Search for the cell housing the specified text and yield its [x, y] center coordinate. 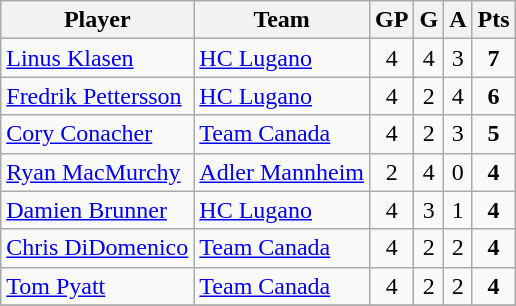
6 [494, 96]
Player [98, 20]
Chris DiDomenico [98, 248]
G [429, 20]
Adler Mannheim [282, 172]
Ryan MacMurchy [98, 172]
GP [391, 20]
Tom Pyatt [98, 286]
Fredrik Pettersson [98, 96]
Cory Conacher [98, 134]
Damien Brunner [98, 210]
0 [458, 172]
1 [458, 210]
5 [494, 134]
A [458, 20]
Team [282, 20]
Pts [494, 20]
Linus Klasen [98, 58]
7 [494, 58]
